Extract the (X, Y) coordinate from the center of the cell holding the provided text.  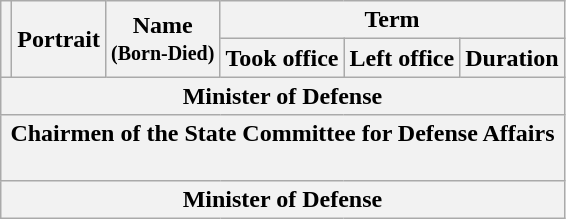
Portrait (59, 39)
Left office (402, 58)
Duration (512, 58)
Chairmen of the State Committee for Defense Affairs (282, 148)
Term (392, 20)
Took office (282, 58)
Name(Born-Died) (162, 39)
